Locate the cell with the specified text and output its [x, y] center coordinate. 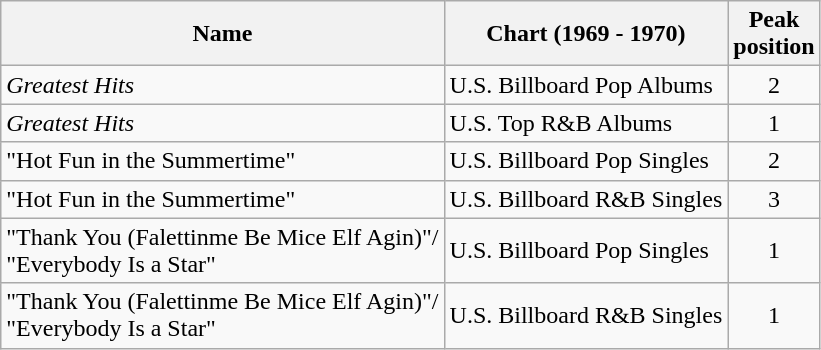
Peakposition [774, 34]
3 [774, 199]
Chart (1969 - 1970) [586, 34]
U.S. Billboard Pop Albums [586, 85]
U.S. Top R&B Albums [586, 123]
Name [222, 34]
